Detect which cell encompasses the target text, then output its [x, y] center coordinate. 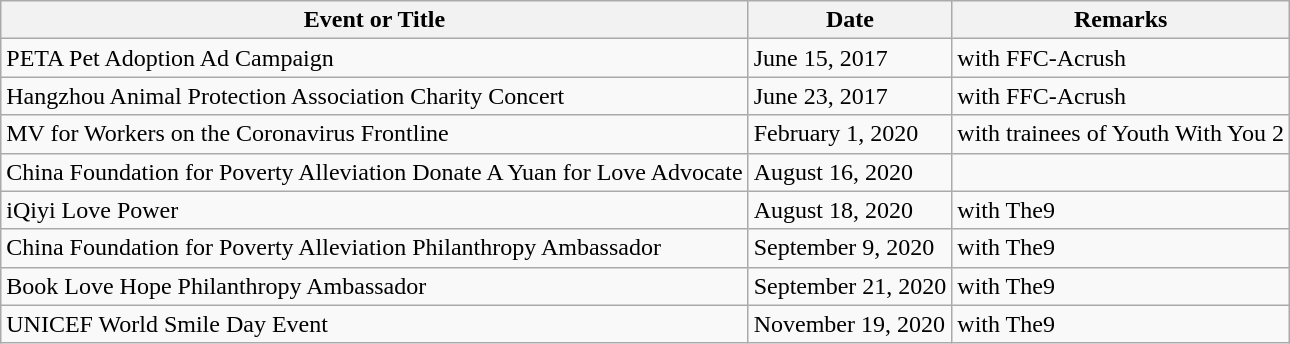
PETA Pet Adoption Ad Campaign [374, 58]
Hangzhou Animal Protection Association Charity Concert [374, 96]
June 23, 2017 [850, 96]
Date [850, 20]
August 18, 2020 [850, 210]
UNICEF World Smile Day Event [374, 324]
iQiyi Love Power [374, 210]
September 9, 2020 [850, 248]
February 1, 2020 [850, 134]
Event or Title [374, 20]
June 15, 2017 [850, 58]
China Foundation for Poverty Alleviation Philanthropy Ambassador [374, 248]
Book Love Hope Philanthropy Ambassador [374, 286]
MV for Workers on the Coronavirus Frontline [374, 134]
November 19, 2020 [850, 324]
Remarks [1121, 20]
China Foundation for Poverty Alleviation Donate A Yuan for Love Advocate [374, 172]
September 21, 2020 [850, 286]
August 16, 2020 [850, 172]
with trainees of Youth With You 2 [1121, 134]
